Detect which cell encompasses the target text, then output its (X, Y) center coordinate. 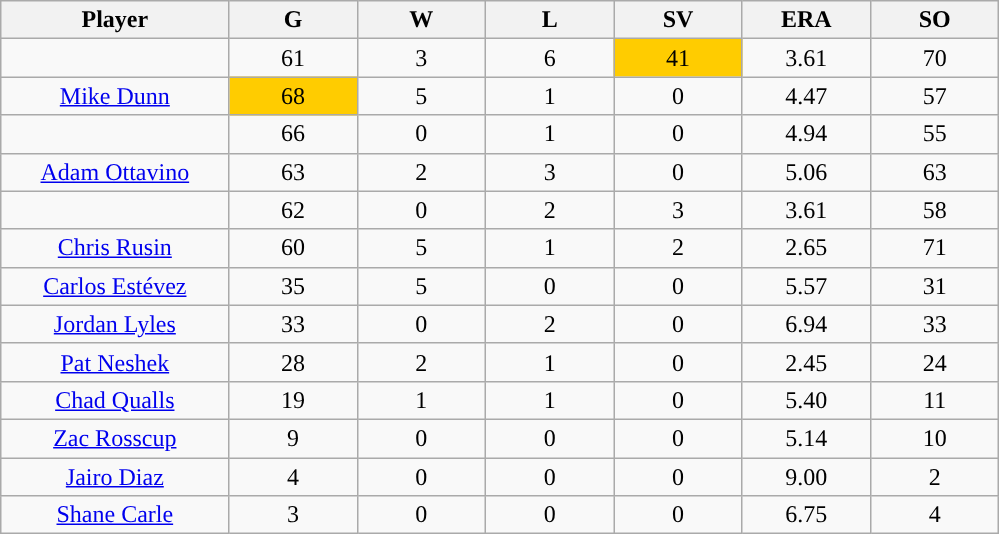
Jairo Diaz (115, 477)
35 (293, 286)
10 (934, 438)
4.94 (806, 134)
Player (115, 20)
Zac Rosscup (115, 438)
19 (293, 400)
60 (293, 248)
31 (934, 286)
Mike Dunn (115, 96)
2.45 (806, 362)
Chad Qualls (115, 400)
5.40 (806, 400)
SO (934, 20)
L (550, 20)
62 (293, 210)
71 (934, 248)
6.75 (806, 515)
Adam Ottavino (115, 172)
Jordan Lyles (115, 324)
28 (293, 362)
ERA (806, 20)
55 (934, 134)
66 (293, 134)
W (421, 20)
Carlos Estévez (115, 286)
58 (934, 210)
9 (293, 438)
70 (934, 58)
57 (934, 96)
4.47 (806, 96)
Shane Carle (115, 515)
61 (293, 58)
6 (550, 58)
2.65 (806, 248)
Chris Rusin (115, 248)
24 (934, 362)
68 (293, 96)
9.00 (806, 477)
SV (678, 20)
5.14 (806, 438)
5.57 (806, 286)
11 (934, 400)
41 (678, 58)
G (293, 20)
5.06 (806, 172)
Pat Neshek (115, 362)
6.94 (806, 324)
